Pinpoint the cell where the given text exists, returning its (X, Y) midpoint coordinate. 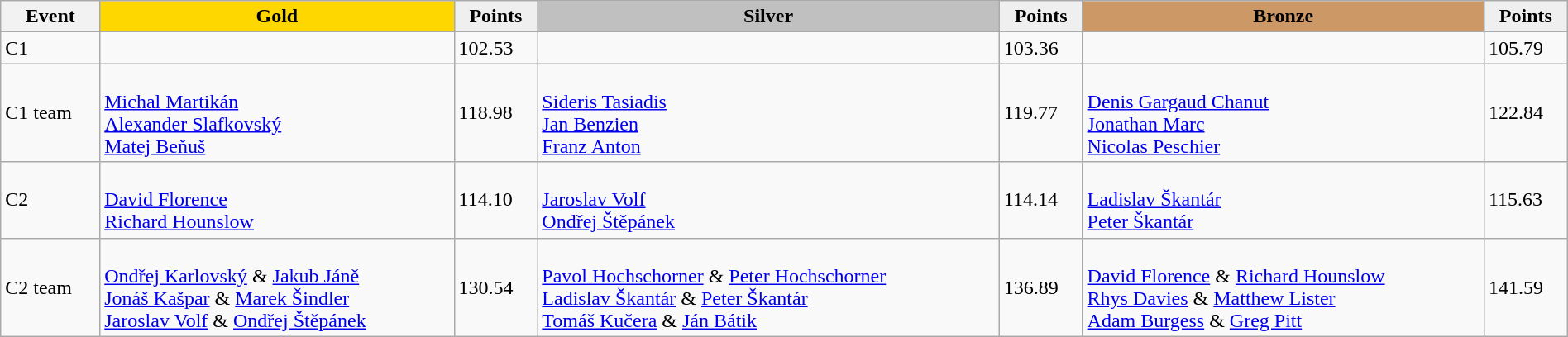
C1 team (50, 112)
David Florence & Richard HounslowRhys Davies & Matthew ListerAdam Burgess & Greg Pitt (1284, 287)
Bronze (1284, 17)
C2 team (50, 287)
115.63 (1525, 200)
114.14 (1040, 200)
130.54 (496, 287)
103.36 (1040, 48)
119.77 (1040, 112)
Pavol Hochschorner & Peter HochschornerLadislav Škantár & Peter ŠkantárTomáš Kučera & Ján Bátik (768, 287)
122.84 (1525, 112)
Michal MartikánAlexander SlafkovskýMatej Beňuš (277, 112)
Event (50, 17)
Silver (768, 17)
Sideris TasiadisJan BenzienFranz Anton (768, 112)
Jaroslav VolfOndřej Štěpánek (768, 200)
Ondřej Karlovský & Jakub JáněJonáš Kašpar & Marek ŠindlerJaroslav Volf & Ondřej Štěpánek (277, 287)
Ladislav ŠkantárPeter Škantár (1284, 200)
Denis Gargaud ChanutJonathan MarcNicolas Peschier (1284, 112)
David FlorenceRichard Hounslow (277, 200)
136.89 (1040, 287)
105.79 (1525, 48)
C2 (50, 200)
Gold (277, 17)
114.10 (496, 200)
118.98 (496, 112)
141.59 (1525, 287)
102.53 (496, 48)
C1 (50, 48)
